Determine the [x, y] coordinate at the center of the cell enclosing the given text.  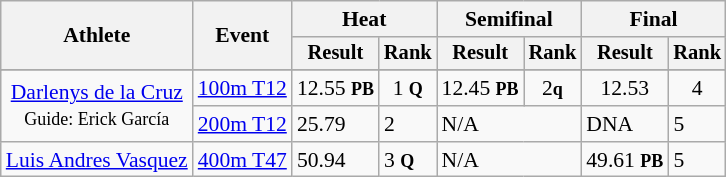
Semifinal [510, 19]
1 Q [408, 88]
12.45 PB [480, 88]
4 [697, 88]
DNA [624, 124]
200m T12 [242, 124]
Final [654, 19]
N/A [510, 124]
2q [553, 88]
100m T12 [242, 88]
25.79 [336, 124]
12.55 PB [336, 88]
Heat [364, 19]
12.53 [624, 88]
Darlenys de la CruzGuide: Erick García [97, 106]
2 [408, 124]
Event [242, 36]
5 [697, 124]
Athlete [97, 36]
